Find where the given text appears and provide that cell's center as (X, Y) coordinate. 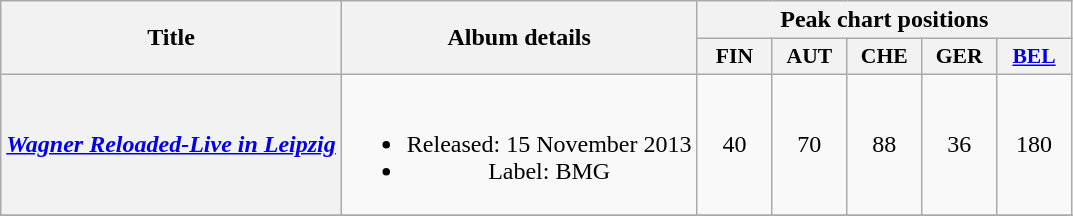
Album details (519, 38)
36 (960, 144)
CHE (884, 57)
Released: 15 November 2013Label: BMG (519, 144)
70 (810, 144)
40 (734, 144)
AUT (810, 57)
BEL (1034, 57)
Wagner Reloaded-Live in Leipzig (172, 144)
Peak chart positions (884, 20)
GER (960, 57)
Title (172, 38)
88 (884, 144)
FIN (734, 57)
180 (1034, 144)
